Identify which cell holds the provided text, then report its [x, y] central coordinate. 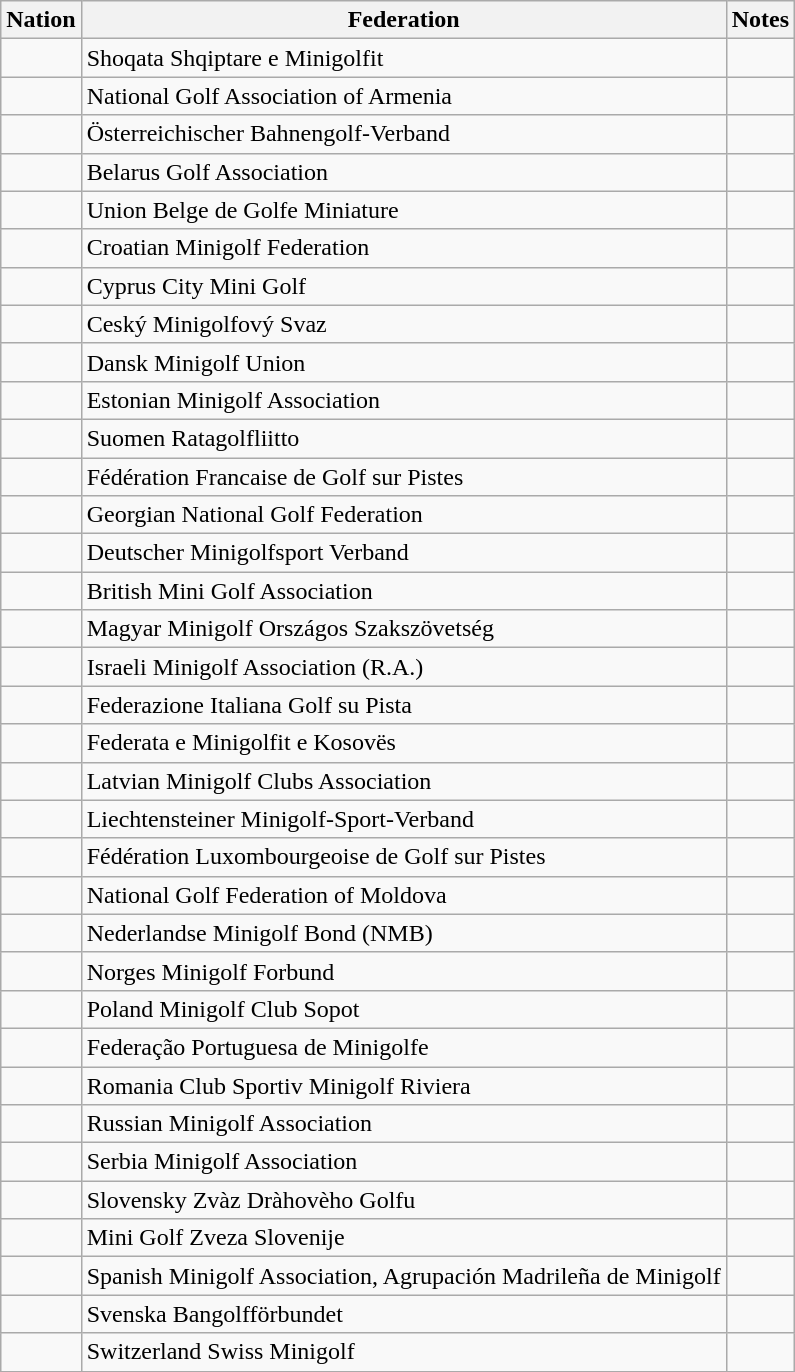
Magyar Minigolf Országos Szakszövetség [404, 629]
Federata e Minigolfit e Kosovës [404, 743]
Latvian Minigolf Clubs Association [404, 781]
Romania Club Sportiv Minigolf Riviera [404, 1085]
Deutscher Minigolfsport Verband [404, 553]
National Golf Association of Armenia [404, 96]
British Mini Golf Association [404, 591]
Suomen Ratagolfliitto [404, 438]
Dansk Minigolf Union [404, 362]
Israeli Minigolf Association (R.A.) [404, 667]
Norges Minigolf Forbund [404, 971]
Serbia Minigolf Association [404, 1162]
Switzerland Swiss Minigolf [404, 1352]
Federation [404, 20]
Slovensky Zvàz Dràhovèho Golfu [404, 1200]
Nation [41, 20]
Liechtensteiner Minigolf-Sport-Verband [404, 819]
Federação Portuguesa de Minigolfe [404, 1047]
Croatian Minigolf Federation [404, 248]
Poland Minigolf Club Sopot [404, 1009]
Estonian Minigolf Association [404, 400]
National Golf Federation of Moldova [404, 895]
Federazione Italiana Golf su Pista [404, 705]
Cyprus City Mini Golf [404, 286]
Union Belge de Golfe Miniature [404, 210]
Ceský Minigolfový Svaz [404, 324]
Nederlandse Minigolf Bond (NMB) [404, 933]
Georgian National Golf Federation [404, 515]
Svenska Bangolfförbundet [404, 1314]
Notes [760, 20]
Shoqata Shqiptare e Minigolfit [404, 58]
Belarus Golf Association [404, 172]
Mini Golf Zveza Slovenije [404, 1238]
Österreichischer Bahnengolf-Verband [404, 134]
Russian Minigolf Association [404, 1124]
Fédération Francaise de Golf sur Pistes [404, 477]
Spanish Minigolf Association, Agrupación Madrileña de Minigolf [404, 1276]
Fédération Luxombourgeoise de Golf sur Pistes [404, 857]
